Return [x, y] of the center of cell containing provided text 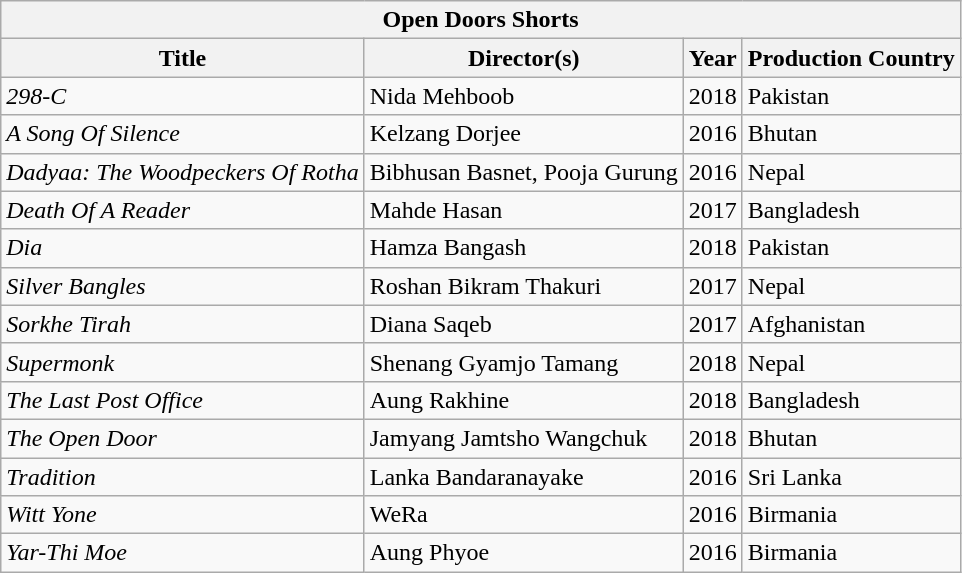
298-C [182, 96]
Sorkhe Tirah [182, 324]
A Song Of Silence [182, 134]
Bibhusan Basnet, Pooja Gurung [524, 172]
Production Country [851, 58]
Jamyang Jamtsho Wangchuk [524, 438]
Shenang Gyamjo Tamang [524, 362]
The Open Door [182, 438]
WeRa [524, 515]
Director(s) [524, 58]
Tradition [182, 477]
Afghanistan [851, 324]
Open Doors Shorts [481, 20]
Roshan Bikram Thakuri [524, 286]
The Last Post Office [182, 400]
Death Of A Reader [182, 210]
Yar-Thi Moe [182, 553]
Dadyaa: The Woodpeckers Of Rotha [182, 172]
Mahde Hasan [524, 210]
Sri Lanka [851, 477]
Silver Bangles [182, 286]
Witt Yone [182, 515]
Lanka Bandaranayake [524, 477]
Kelzang Dorjee [524, 134]
Nida Mehboob [524, 96]
Hamza Bangash [524, 248]
Supermonk [182, 362]
Aung Rakhine [524, 400]
Year [712, 58]
Diana Saqeb [524, 324]
Aung Phyoe [524, 553]
Dia [182, 248]
Title [182, 58]
